Scan for the cell matching the given text and deliver its (x, y) coordinate at center. 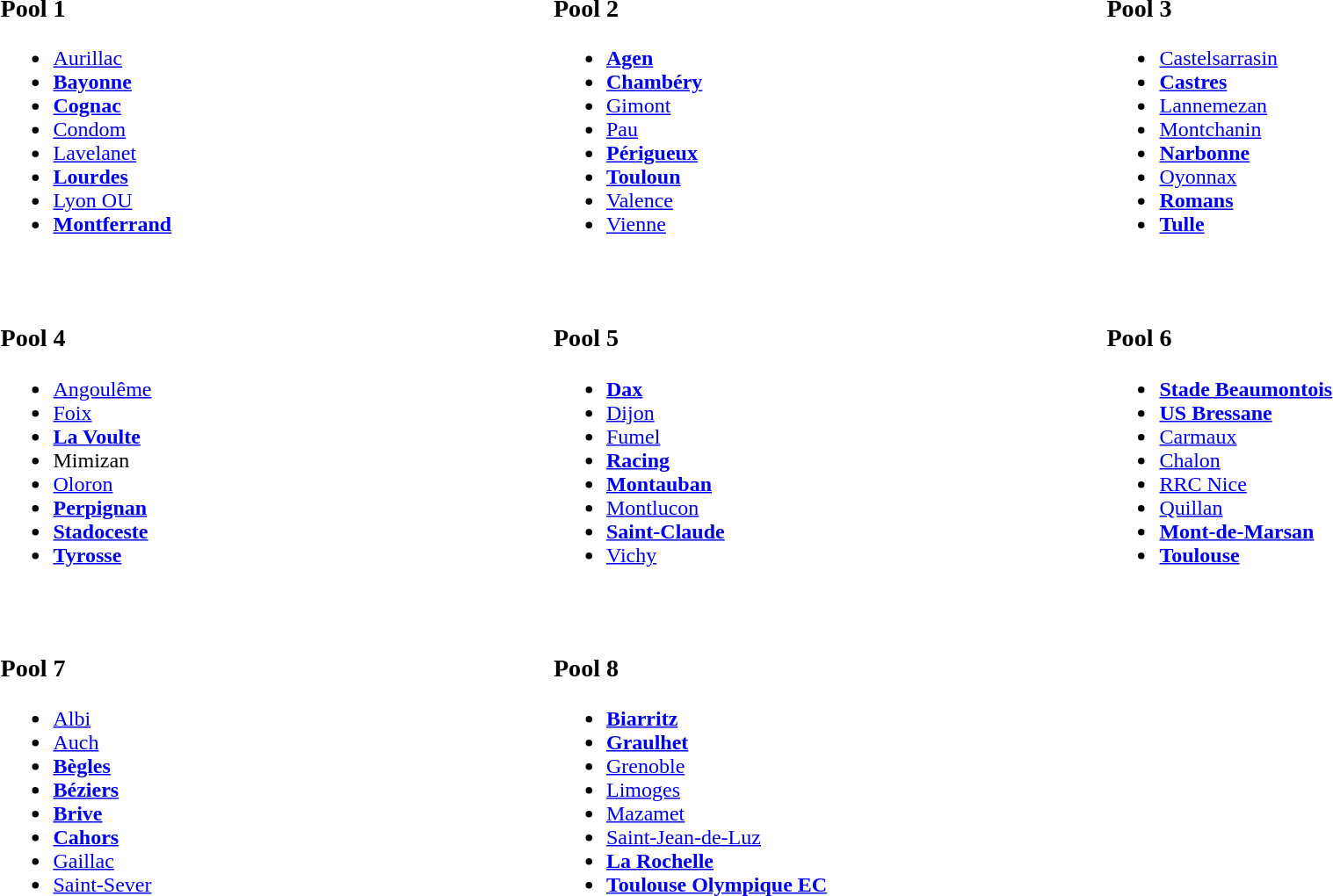
Pool 5DaxDijonFumelRacingMontaubanMontluconSaint-ClaudeVichy (822, 431)
